Provide the [X, Y] coordinate of the cell's center where the given text is located.  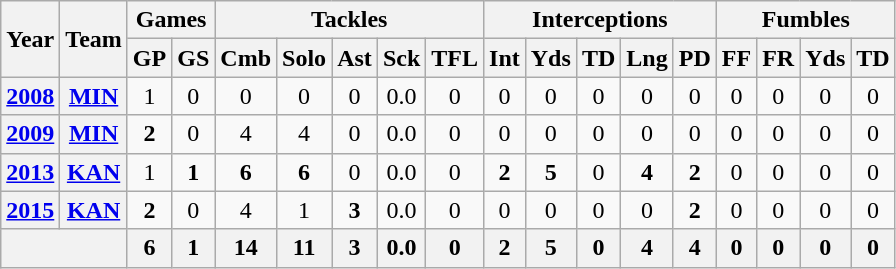
Interceptions [600, 20]
Lng [647, 58]
11 [304, 248]
GP [149, 58]
GS [194, 58]
PD [694, 58]
14 [246, 248]
Tackles [350, 20]
Sck [401, 58]
FF [736, 58]
FR [778, 58]
2013 [30, 172]
2009 [30, 134]
TFL [455, 58]
Fumbles [806, 20]
Games [170, 20]
Solo [304, 58]
Team [94, 39]
Year [30, 39]
Int [505, 58]
Ast [355, 58]
2008 [30, 96]
2015 [30, 210]
Cmb [246, 58]
